Output the (x, y) coordinate of the center of the cell containing the given text.  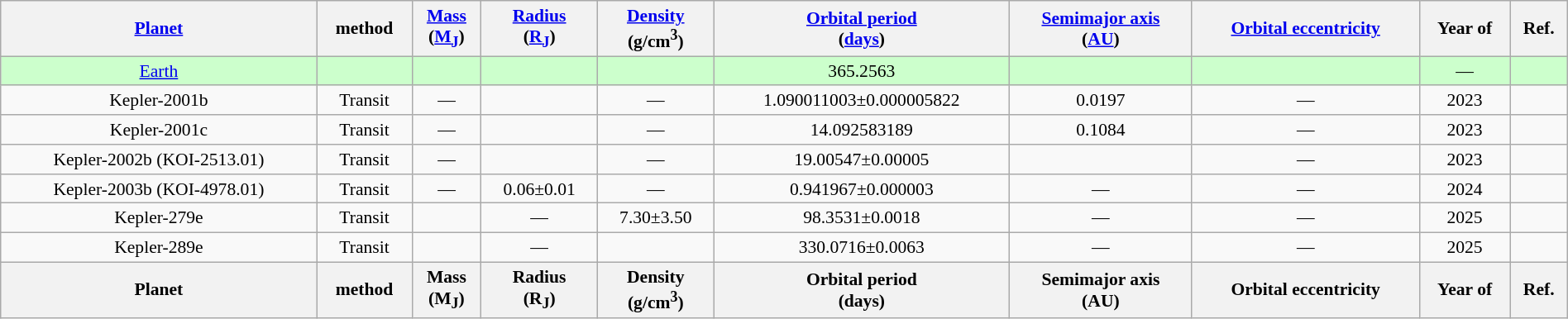
Earth (159, 71)
Kepler-2001c (159, 130)
Kepler-289e (159, 248)
Kepler-279e (159, 218)
1.090011003±0.000005822 (862, 101)
Kepler-2001b (159, 101)
14.092583189 (862, 130)
0.941967±0.000003 (862, 189)
98.3531±0.0018 (862, 218)
0.06±0.01 (539, 189)
2024 (1465, 189)
330.0716±0.0063 (862, 248)
0.1084 (1102, 130)
19.00547±0.00005 (862, 159)
Kepler-2002b (KOI-2513.01) (159, 159)
0.0197 (1102, 101)
Kepler-2003b (KOI-4978.01) (159, 189)
7.30±3.50 (655, 218)
365.2563 (862, 71)
